Search for the cell housing the specified text and yield its [x, y] center coordinate. 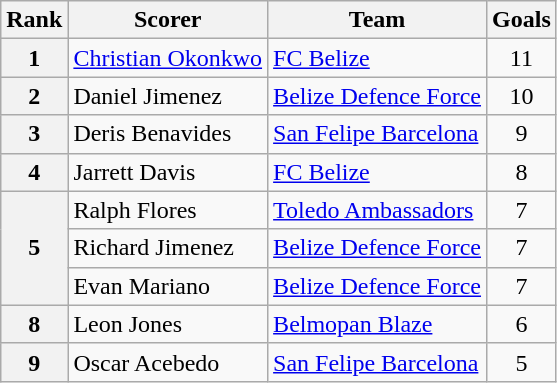
Richard Jimenez [168, 248]
Belmopan Blaze [378, 324]
6 [522, 324]
4 [34, 172]
Daniel Jimenez [168, 96]
11 [522, 58]
2 [34, 96]
Scorer [168, 20]
Goals [522, 20]
Evan Mariano [168, 286]
Oscar Acebedo [168, 362]
Christian Okonkwo [168, 58]
1 [34, 58]
Team [378, 20]
Ralph Flores [168, 210]
Rank [34, 20]
Deris Benavides [168, 134]
Toledo Ambassadors [378, 210]
Leon Jones [168, 324]
10 [522, 96]
3 [34, 134]
Jarrett Davis [168, 172]
